Determine the [x, y] coordinate at the center of the cell enclosing the given text.  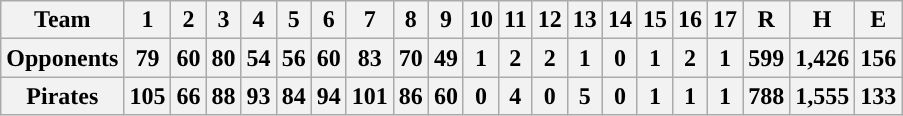
9 [446, 20]
84 [294, 96]
1,426 [822, 58]
7 [370, 20]
93 [258, 96]
11 [515, 20]
14 [620, 20]
8 [410, 20]
83 [370, 58]
15 [654, 20]
80 [224, 58]
13 [584, 20]
599 [766, 58]
56 [294, 58]
105 [148, 96]
156 [878, 58]
Team [62, 20]
49 [446, 58]
3 [224, 20]
1,555 [822, 96]
133 [878, 96]
E [878, 20]
10 [480, 20]
101 [370, 96]
17 [726, 20]
70 [410, 58]
6 [328, 20]
54 [258, 58]
16 [690, 20]
79 [148, 58]
Opponents [62, 58]
12 [550, 20]
86 [410, 96]
66 [188, 96]
788 [766, 96]
88 [224, 96]
Pirates [62, 96]
H [822, 20]
R [766, 20]
94 [328, 96]
